Pinpoint the cell where the given text exists, returning its (x, y) midpoint coordinate. 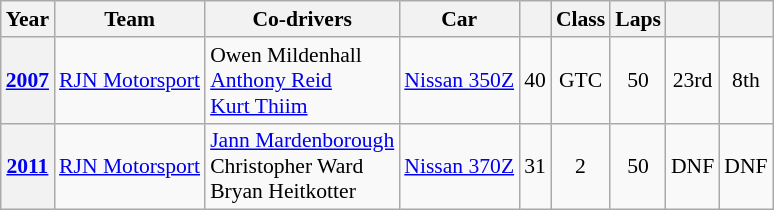
Year (28, 19)
23rd (692, 80)
Nissan 350Z (459, 80)
31 (535, 166)
2011 (28, 166)
Jann Mardenborough Christopher Ward Bryan Heitkotter (302, 166)
8th (746, 80)
GTC (580, 80)
40 (535, 80)
Car (459, 19)
2 (580, 166)
Owen Mildenhall Anthony Reid Kurt Thiim (302, 80)
Class (580, 19)
Nissan 370Z (459, 166)
Laps (638, 19)
Co-drivers (302, 19)
Team (130, 19)
2007 (28, 80)
